For the text-containing cell, return its midpoint in [X, Y] coordinate format. 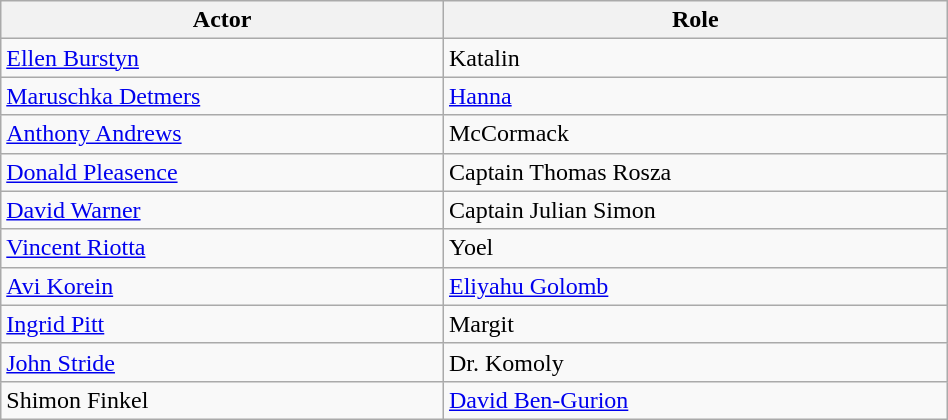
Actor [222, 20]
Vincent Riotta [222, 248]
Margit [695, 324]
Shimon Finkel [222, 400]
Captain Thomas Rosza [695, 172]
Yoel [695, 248]
Anthony Andrews [222, 134]
David Warner [222, 210]
Ellen Burstyn [222, 58]
David Ben-Gurion [695, 400]
Hanna [695, 96]
Ingrid Pitt [222, 324]
Maruschka Detmers [222, 96]
Donald Pleasence [222, 172]
Avi Korein [222, 286]
McCormack [695, 134]
John Stride [222, 362]
Captain Julian Simon [695, 210]
Eliyahu Golomb [695, 286]
Role [695, 20]
Katalin [695, 58]
Dr. Komoly [695, 362]
